Extract the [x, y] coordinate from the center of the cell holding the provided text.  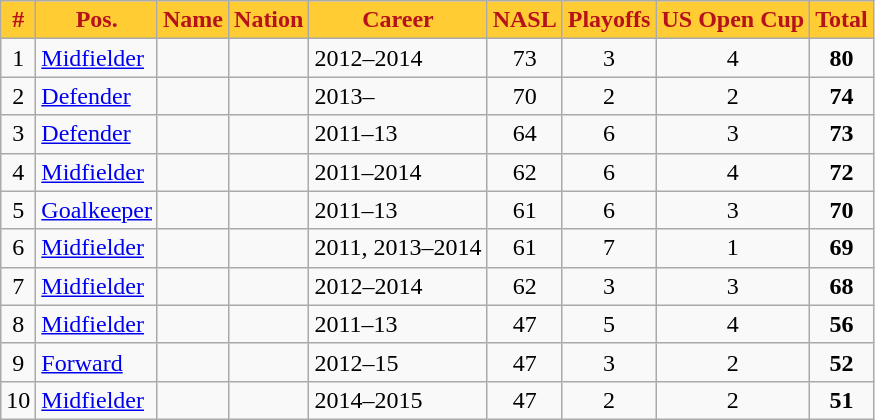
80 [842, 58]
68 [842, 286]
# [18, 20]
10 [18, 400]
2013– [398, 96]
Playoffs [609, 20]
52 [842, 362]
Pos. [97, 20]
US Open Cup [733, 20]
Career [398, 20]
8 [18, 324]
69 [842, 248]
2011–2014 [398, 172]
74 [842, 96]
72 [842, 172]
Goalkeeper [97, 210]
56 [842, 324]
NASL [524, 20]
9 [18, 362]
64 [524, 134]
Name [192, 20]
2014–2015 [398, 400]
Forward [97, 362]
2011, 2013–2014 [398, 248]
Nation [269, 20]
2012–15 [398, 362]
51 [842, 400]
Total [842, 20]
